Return [x, y] of the center of cell containing provided text 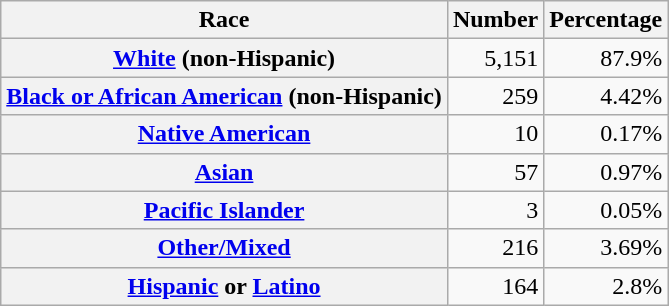
216 [495, 248]
10 [495, 134]
Race [224, 20]
Asian [224, 172]
4.42% [606, 96]
Pacific Islander [224, 210]
3 [495, 210]
2.8% [606, 286]
Native American [224, 134]
259 [495, 96]
Black or African American (non-Hispanic) [224, 96]
Hispanic or Latino [224, 286]
Percentage [606, 20]
White (non-Hispanic) [224, 58]
5,151 [495, 58]
0.17% [606, 134]
57 [495, 172]
3.69% [606, 248]
164 [495, 286]
87.9% [606, 58]
0.05% [606, 210]
Other/Mixed [224, 248]
Number [495, 20]
0.97% [606, 172]
